From the cell containing the given text, extract its center point as (x, y) coordinate. 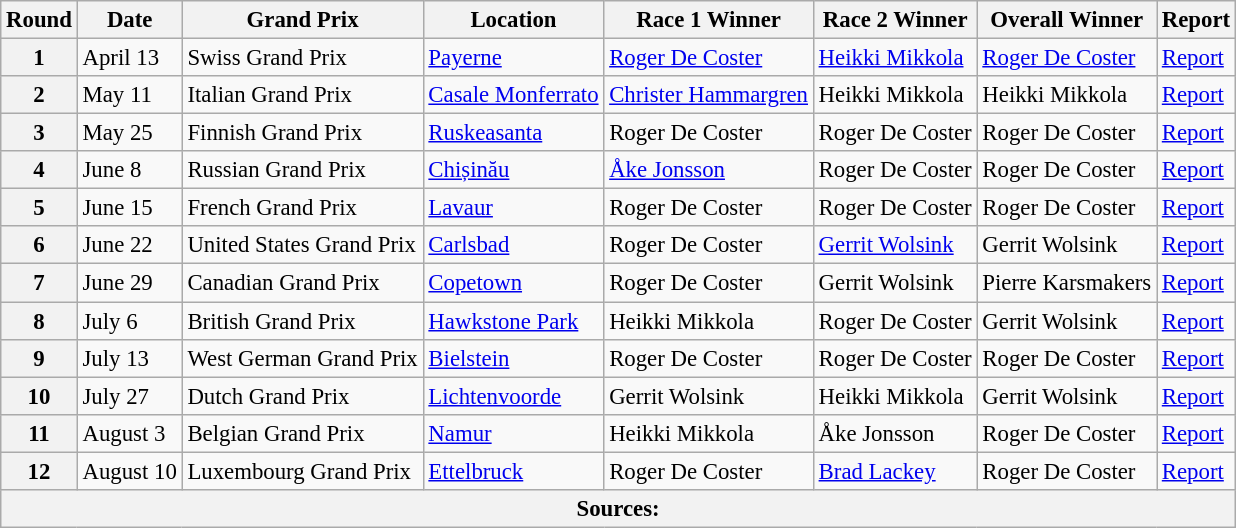
2 (39, 95)
4 (39, 170)
Christer Hammargren (708, 95)
Finnish Grand Prix (302, 133)
5 (39, 208)
Location (514, 20)
Carlsbad (514, 245)
Payerne (514, 58)
Dutch Grand Prix (302, 396)
Luxembourg Grand Prix (302, 471)
August 10 (130, 471)
Overall Winner (1066, 20)
Bielstein (514, 358)
Hawkstone Park (514, 321)
French Grand Prix (302, 208)
June 29 (130, 283)
June 8 (130, 170)
Ruskeasanta (514, 133)
British Grand Prix (302, 321)
Race 2 Winner (895, 20)
Belgian Grand Prix (302, 433)
Copetown (514, 283)
June 22 (130, 245)
Swiss Grand Prix (302, 58)
Casale Monferrato (514, 95)
United States Grand Prix (302, 245)
7 (39, 283)
Italian Grand Prix (302, 95)
May 25 (130, 133)
July 6 (130, 321)
June 15 (130, 208)
Race 1 Winner (708, 20)
Namur (514, 433)
Grand Prix (302, 20)
Lavaur (514, 208)
July 13 (130, 358)
11 (39, 433)
Ettelbruck (514, 471)
12 (39, 471)
8 (39, 321)
3 (39, 133)
West German Grand Prix (302, 358)
Brad Lackey (895, 471)
April 13 (130, 58)
May 11 (130, 95)
Canadian Grand Prix (302, 283)
Chișinău (514, 170)
10 (39, 396)
Lichtenvoorde (514, 396)
July 27 (130, 396)
1 (39, 58)
Date (130, 20)
Sources: (618, 509)
August 3 (130, 433)
Russian Grand Prix (302, 170)
9 (39, 358)
Pierre Karsmakers (1066, 283)
6 (39, 245)
Round (39, 20)
